Return the [X, Y] coordinate for the center point of the cell that contains the specified text.  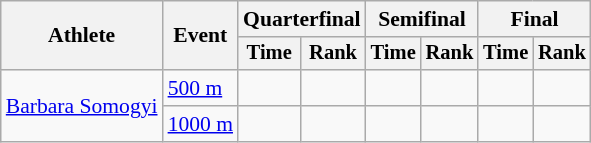
1000 m [200, 124]
Final [534, 19]
500 m [200, 88]
Event [200, 36]
Barbara Somogyi [82, 106]
Semifinal [422, 19]
Quarterfinal [302, 19]
Athlete [82, 36]
